Detect which cell encompasses the target text, then output its [X, Y] center coordinate. 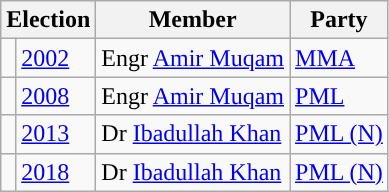
PML [340, 96]
Party [340, 20]
2013 [56, 134]
Election [48, 20]
Member [193, 20]
2018 [56, 172]
MMA [340, 58]
2008 [56, 96]
2002 [56, 58]
